Pinpoint the cell where the given text exists, returning its (x, y) midpoint coordinate. 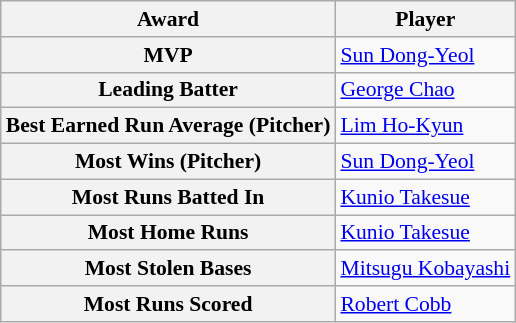
Lim Ho-Kyun (425, 126)
Most Wins (Pitcher) (168, 162)
Robert Cobb (425, 304)
Most Runs Scored (168, 304)
Mitsugu Kobayashi (425, 269)
Player (425, 19)
George Chao (425, 90)
Leading Batter (168, 90)
Most Runs Batted In (168, 197)
MVP (168, 55)
Award (168, 19)
Best Earned Run Average (Pitcher) (168, 126)
Most Home Runs (168, 233)
Most Stolen Bases (168, 269)
